Find where the given text appears and provide that cell's center as (X, Y) coordinate. 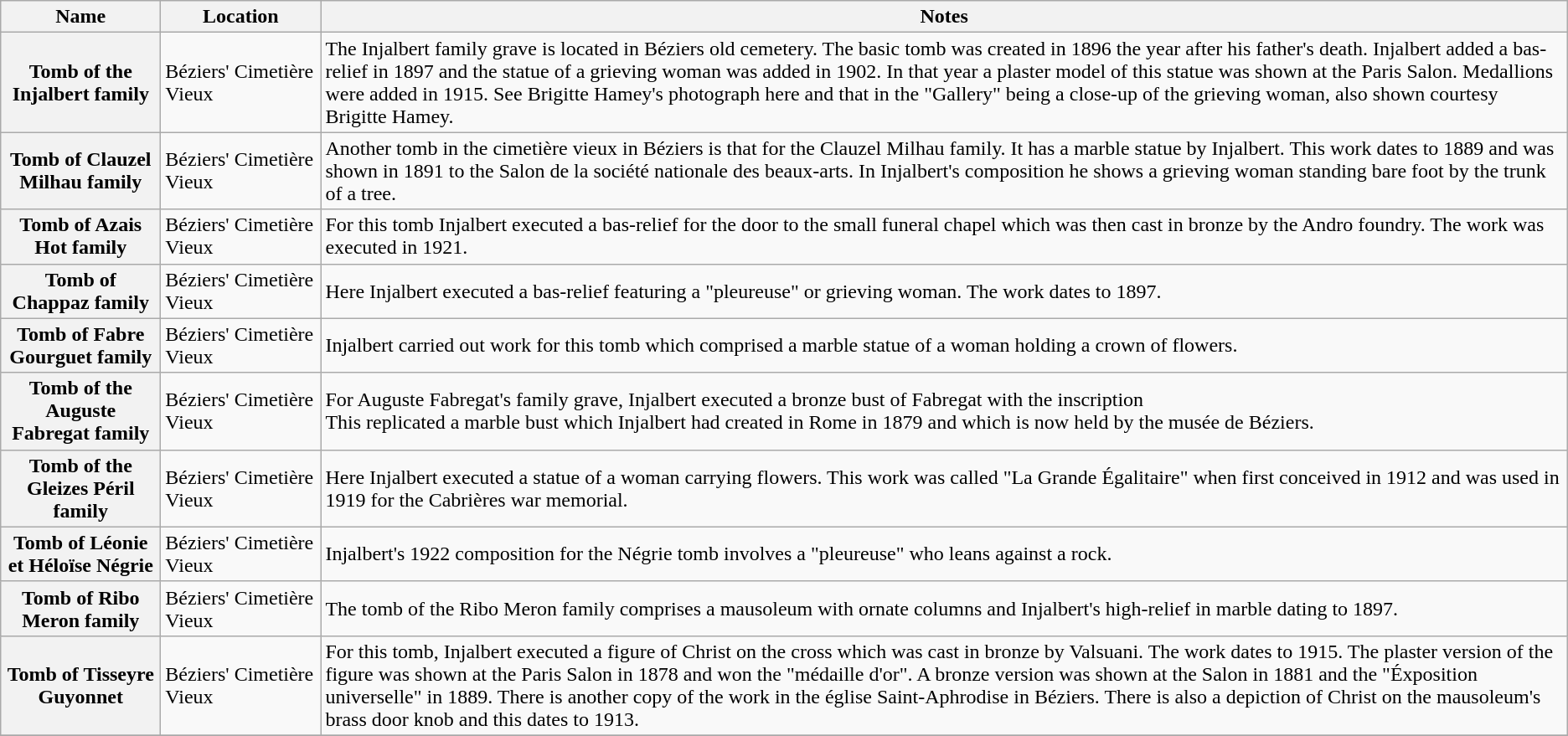
Tomb of the Auguste Fabregat family (80, 411)
Location (241, 17)
Notes (944, 17)
Name (80, 17)
Tomb of the Injalbert family (80, 82)
Tomb of Chappaz family (80, 291)
Tomb of the Gleizes Péril family (80, 488)
Tomb of Azais Hot family (80, 236)
Tomb of Fabre Gourguet family (80, 345)
Tomb of Léonie et Héloïse Négrie (80, 554)
Injalbert's 1922 composition for the Négrie tomb involves a "pleureuse" who leans against a rock. (944, 554)
Tomb of Tisseyre Guyonnet (80, 685)
Here Injalbert executed a bas-relief featuring a "pleureuse" or grieving woman. The work dates to 1897. (944, 291)
Injalbert carried out work for this tomb which comprised a marble statue of a woman holding a crown of flowers. (944, 345)
Tomb of Ribo Meron family (80, 608)
The tomb of the Ribo Meron family comprises a mausoleum with ornate columns and Injalbert's high-relief in marble dating to 1897. (944, 608)
Tomb of Clauzel Milhau family (80, 171)
